Locate the cell with the specified text and output its [X, Y] center coordinate. 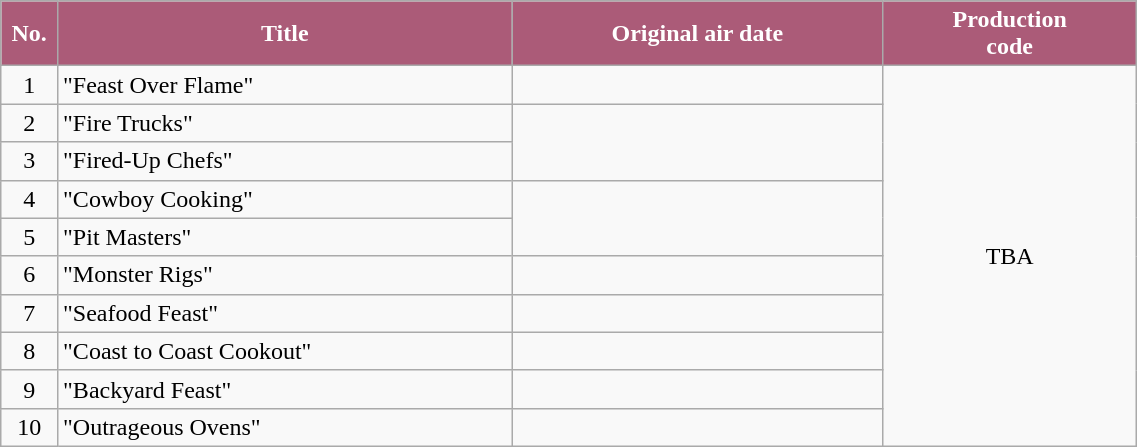
8 [30, 351]
2 [30, 123]
Original air date [698, 34]
"Backyard Feast" [285, 389]
4 [30, 199]
"Monster Rigs" [285, 275]
3 [30, 161]
7 [30, 313]
"Fire Trucks" [285, 123]
"Outrageous Ovens" [285, 427]
9 [30, 389]
"Cowboy Cooking" [285, 199]
"Pit Masters" [285, 237]
Productioncode [1010, 34]
"Coast to Coast Cookout" [285, 351]
6 [30, 275]
Title [285, 34]
No. [30, 34]
"Fired-Up Chefs" [285, 161]
TBA [1010, 256]
5 [30, 237]
1 [30, 85]
"Feast Over Flame" [285, 85]
10 [30, 427]
"Seafood Feast" [285, 313]
